Return (X, Y) of the center of cell containing provided text 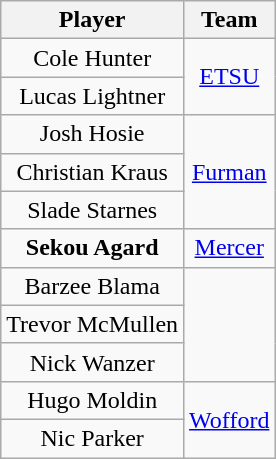
Josh Hosie (92, 134)
Team (230, 20)
Christian Kraus (92, 172)
Sekou Agard (92, 248)
Slade Starnes (92, 210)
Cole Hunter (92, 58)
Nick Wanzer (92, 362)
Barzee Blama (92, 286)
Hugo Moldin (92, 400)
Player (92, 20)
Wofford (230, 419)
Mercer (230, 248)
Trevor McMullen (92, 324)
Lucas Lightner (92, 96)
Nic Parker (92, 438)
Furman (230, 172)
ETSU (230, 77)
